For the text-containing cell, return its midpoint in (x, y) coordinate format. 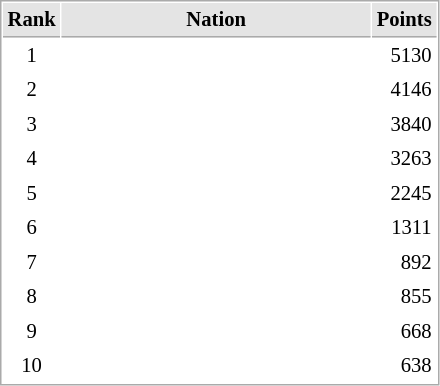
3263 (404, 158)
2245 (404, 194)
Rank (32, 20)
855 (404, 296)
638 (404, 366)
Points (404, 20)
9 (32, 332)
668 (404, 332)
5 (32, 194)
7 (32, 262)
5130 (404, 56)
3840 (404, 124)
3 (32, 124)
4146 (404, 90)
Nation (216, 20)
892 (404, 262)
10 (32, 366)
1 (32, 56)
8 (32, 296)
6 (32, 228)
1311 (404, 228)
2 (32, 90)
4 (32, 158)
